Extract the [X, Y] coordinate from the center of the cell holding the provided text.  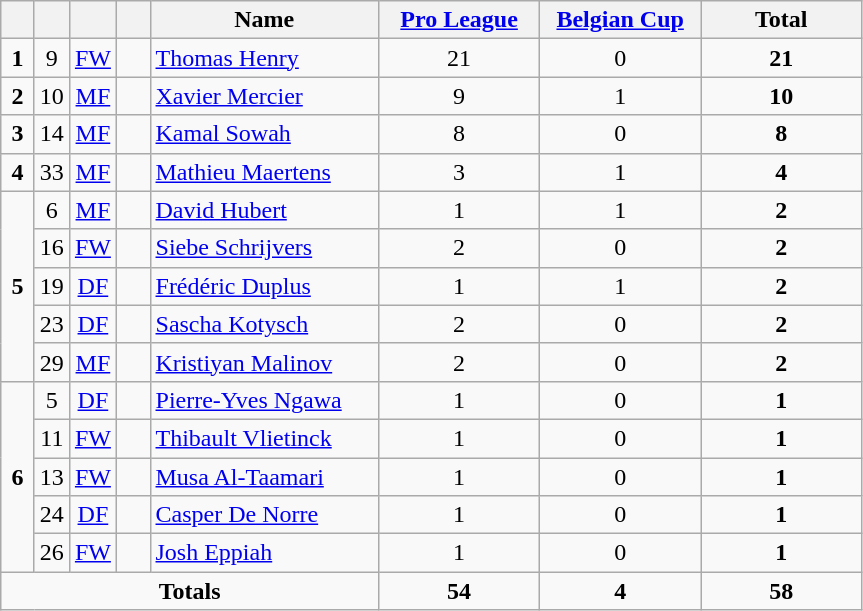
Thomas Henry [264, 58]
Kristiyan Malinov [264, 362]
Pierre-Yves Ngawa [264, 400]
Total [782, 20]
Kamal Sowah [264, 134]
Frédéric Duplus [264, 286]
Josh Eppiah [264, 553]
16 [52, 248]
Xavier Mercier [264, 96]
Casper De Norre [264, 515]
26 [52, 553]
Mathieu Maertens [264, 172]
11 [52, 438]
Sascha Kotysch [264, 324]
Musa Al-Taamari [264, 477]
33 [52, 172]
Belgian Cup [620, 20]
Pro League [460, 20]
19 [52, 286]
David Hubert [264, 210]
Siebe Schrijvers [264, 248]
Name [264, 20]
24 [52, 515]
29 [52, 362]
13 [52, 477]
14 [52, 134]
Thibault Vlietinck [264, 438]
58 [782, 591]
Totals [190, 591]
23 [52, 324]
54 [460, 591]
